Detect which cell encompasses the target text, then output its [X, Y] center coordinate. 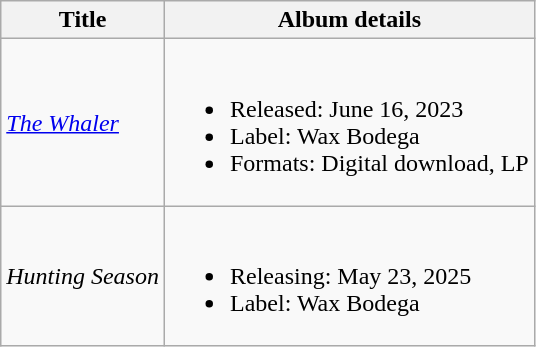
The Whaler [83, 122]
Releasing: May 23, 2025Label: Wax Bodega [349, 276]
Album details [349, 20]
Released: June 16, 2023Label: Wax BodegaFormats: Digital download, LP [349, 122]
Title [83, 20]
Hunting Season [83, 276]
